Search for the cell housing the specified text and yield its [x, y] center coordinate. 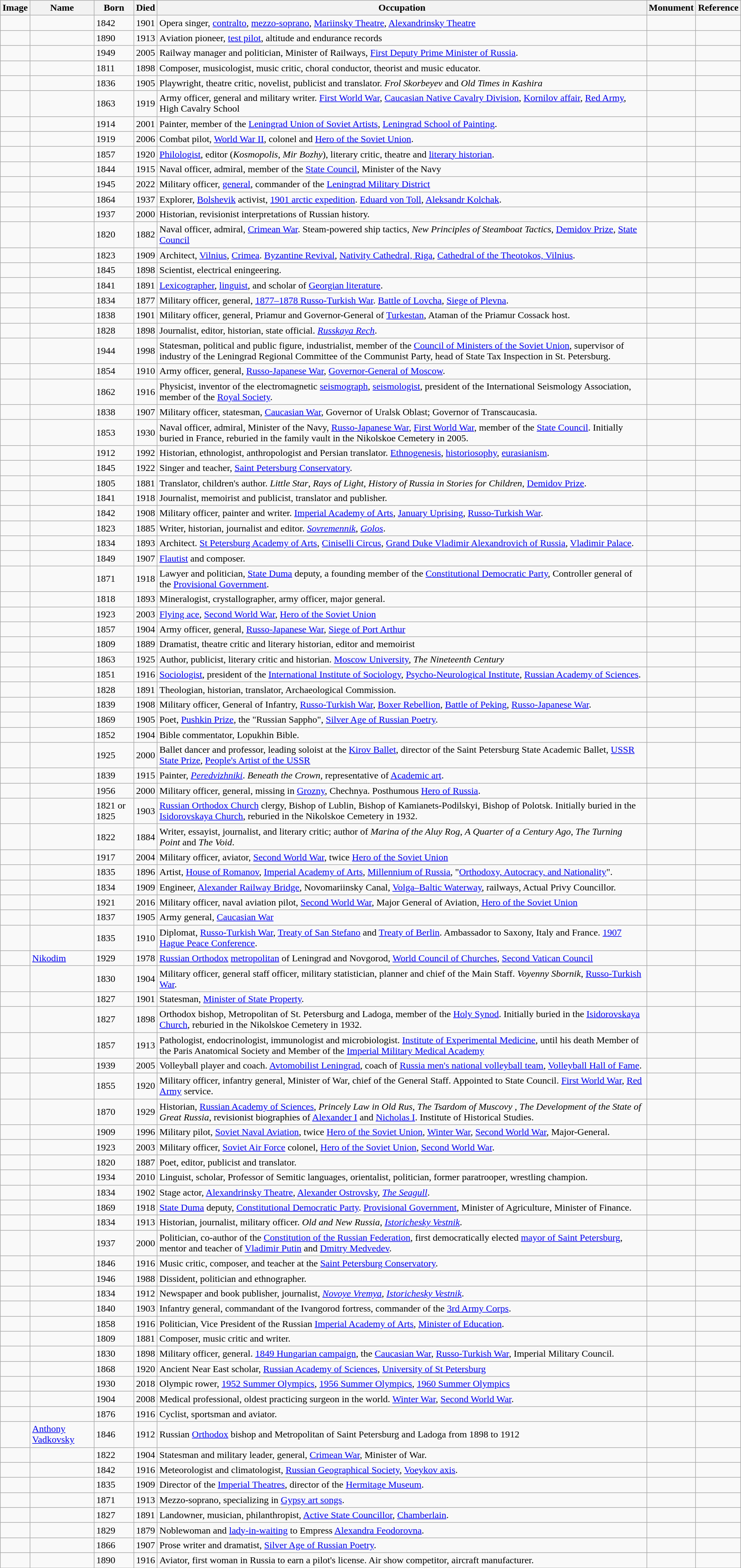
Army officer, general, Russo-Japanese War, Siege of Port Arthur [402, 629]
Dissident, politician and ethnographer. [402, 1278]
2022 [146, 184]
1992 [146, 453]
Railway manager and politician, Minister of Railways, First Deputy Prime Minister of Russia. [402, 53]
Military officer, general, missing in Grozny, Chechnya. Posthumous Hero of Russia. [402, 791]
Cyclist, sportsman and aviator. [402, 1414]
Writer, historian, journalist and editor. Sovremennik, Golos. [402, 528]
1870 [114, 1112]
Statesman, Minister of State Property. [402, 999]
Linguist, scholar, Professor of Semitic languages, orientalist, politician, former paratrooper, wrestling champion. [402, 1177]
Military officer, aviator, Second World War, twice Hero of the Soviet Union [402, 857]
Engineer, Alexander Railway Bridge, Novomariinsky Canal, Volga–Baltic Waterway, railways, Actual Privy Councillor. [402, 887]
1884 [146, 837]
Stage actor, Alexandrinsky Theatre, Alexander Ostrovsky, The Seagull. [402, 1192]
Scientist, electrical eningeering. [402, 270]
Anthony Vadkovsky [62, 1434]
1944 [114, 351]
2008 [146, 1399]
Opera singer, contralto, mezzo-soprano, Mariinsky Theatre, Alexandrinsky Theatre [402, 23]
Statesman and military leader, general, Crimean War, Minister of War. [402, 1455]
Reference [718, 8]
Russian Orthodox bishop and Metropolitan of Saint Petersburg and Ladoga from 1898 to 1912 [402, 1434]
1866 [114, 1545]
Sociologist, president of the International Institute of Sociology, Psycho-Neurological Institute, Russian Academy of Sciences. [402, 674]
Theologian, historian, translator, Archaeological Commission. [402, 689]
Newspaper and book publisher, journalist, Novoye Vremya, Istorichesky Vestnik. [402, 1293]
Military pilot, Soviet Naval Aviation, twice Hero of the Soviet Union, Winter War, Second World War, Major-General. [402, 1132]
Military officer, general, Priamur and Governor-General of Turkestan, Ataman of the Priamur Cossack host. [402, 315]
Born [114, 8]
Translator, children's author. Little Star, Rays of Light, History of Russia in Stories for Children, Demidov Prize. [402, 483]
Composer, musicologist, music critic, choral conductor, theorist and music educator. [402, 68]
Architect. St Petersburg Academy of Arts, Ciniselli Circus, Grand Duke Vladimir Alexandrovich of Russia, Vladimir Palace. [402, 543]
1864 [114, 199]
Military officer, general, 1877–1878 Russo-Turkish War. Battle of Lovcha, Siege of Plevna. [402, 300]
Playwright, theatre critic, novelist, publicist and translator. Frol Skorbeyev and Old Times in Kashira [402, 83]
Painter, member of the Leningrad Union of Soviet Artists, Leningrad School of Painting. [402, 124]
Volleyball player and coach. Avtomobilist Leningrad, coach of Russia men's national volleyball team, Volleyball Hall of Fame. [402, 1066]
2006 [146, 139]
Journalist, editor, historian, state official. Russkaya Rech. [402, 330]
Lexicographer, linguist, and scholar of Georgian literature. [402, 285]
Journalist, memoirist and publicist, translator and publisher. [402, 498]
1914 [114, 124]
1988 [146, 1278]
1821 or 1825 [114, 811]
Infantry general, commandant of the Ivangorod fortress, commander of the 3rd Army Corps. [402, 1308]
1829 [114, 1530]
2018 [146, 1384]
Singer and teacher, Saint Petersburg Conservatory. [402, 468]
1887 [146, 1162]
Philologist, editor (Kosmopolis, Mir Bozhy), literary critic, theatre and literary historian. [402, 154]
1945 [114, 184]
1949 [114, 53]
Died [146, 8]
1818 [114, 599]
1896 [146, 872]
1858 [114, 1324]
1837 [114, 917]
Military officer, Soviet Air Force colonel, Hero of the Soviet Union, Second World War. [402, 1147]
Flying ace, Second World War, Hero of the Soviet Union [402, 614]
1889 [146, 644]
1879 [146, 1530]
Naval officer, admiral, Crimean War. Steam-powered ship tactics, New Principles of Steamboat Tactics, Demidov Prize, State Council [402, 235]
1902 [146, 1192]
Army officer, general and military writer. First World War, Caucasian Native Cavalry Division, Kornilov affair, Red Army, High Cavalry School [402, 104]
Composer, music critic and writer. [402, 1339]
Military officer, infantry general, Minister of War, chief of the General Staff. Appointed to State Council. First World War, Red Army service. [402, 1086]
1862 [114, 392]
1885 [146, 528]
1868 [114, 1369]
Russian Orthodox metropolitan of Leningrad and Novgorod, World Council of Churches, Second Vatican Council [402, 958]
1854 [114, 371]
Military officer, painter and writer. Imperial Academy of Arts, January Uprising, Russo-Turkish War. [402, 513]
Monument [671, 8]
Nikodim [62, 958]
Historian, revisionist interpretations of Russian history. [402, 215]
Military officer, statesman, Caucasian War, Governor of Uralsk Oblast; Governor of Transcaucasia. [402, 412]
1851 [114, 674]
1917 [114, 857]
Prose writer and dramatist, Silver Age of Russian Poetry. [402, 1545]
Occupation [402, 8]
Military officer, general, commander of the Leningrad Military District [402, 184]
1996 [146, 1132]
Aviator, first woman in Russia to earn a pilot's license. Air show competitor, aircraft manufacturer. [402, 1560]
1877 [146, 300]
Mezzo-soprano, specializing in Gypsy art songs. [402, 1500]
2001 [146, 124]
Author, publicist, literary critic and historian. Moscow University, The Nineteenth Century [402, 659]
Military officer, naval aviation pilot, Second World War, Major General of Aviation, Hero of the Soviet Union [402, 902]
2016 [146, 902]
Diplomat, Russo-Turkish War, Treaty of San Stefano and Treaty of Berlin. Ambassador to Saxony, Italy and France. 1907 Hague Peace Conference. [402, 938]
1921 [114, 902]
1922 [146, 468]
1956 [114, 791]
Writer, essayist, journalist, and literary critic; author of Marina of the Aluy Rog, A Quarter of a Century Ago, The Turning Point and The Void. [402, 837]
Landowner, musician, philanthropist, Active State Councillor, Chamberlain. [402, 1515]
Lawyer and politician, State Duma deputy, a founding member of the Constitutional Democratic Party, Controller general of the Provisional Government. [402, 579]
2010 [146, 1177]
1855 [114, 1086]
Artist, House of Romanov, Imperial Academy of Arts, Millennium of Russia, "Orthodoxy, Autocracy, and Nationality". [402, 872]
Mineralogist, crystallographer, army officer, major general. [402, 599]
Poet, Pushkin Prize, the "Russian Sappho", Silver Age of Russian Poetry. [402, 719]
1852 [114, 735]
Flautist and composer. [402, 558]
Ancient Near East scholar, Russian Academy of Sciences, University of St Petersburg [402, 1369]
Military officer, General of Infantry, Russo-Turkish War, Boxer Rebellion, Battle of Peking, Russo-Japanese War. [402, 704]
Historian, journalist, military officer. Old and New Russia, Istorichesky Vestnik. [402, 1223]
Bible commentator, Lopukhin Bible. [402, 735]
Historian, ethnologist, anthropologist and Persian translator. Ethnogenesis, historiosophy, eurasianism. [402, 453]
1946 [114, 1278]
Name [62, 8]
Military officer, general. 1849 Hungarian campaign, the Caucasian War, Russo-Turkish War, Imperial Military Council. [402, 1354]
1836 [114, 83]
1939 [114, 1066]
1882 [146, 235]
Noblewoman and lady-in-waiting to Empress Alexandra Feodorovna. [402, 1530]
State Duma deputy, Constitutional Democratic Party. Provisional Government, Minister of Agriculture, Minister of Finance. [402, 1207]
Politician, Vice President of the Russian Imperial Academy of Arts, Minister of Education. [402, 1324]
1978 [146, 958]
1811 [114, 68]
1840 [114, 1308]
2004 [146, 857]
Combat pilot, World War II, colonel and Hero of the Soviet Union. [402, 139]
Music critic, composer, and teacher at the Saint Petersburg Conservatory. [402, 1263]
Meteorologist and climatologist, Russian Geographical Society, Voeykov axis. [402, 1470]
Painter, Peredvizhniki. Beneath the Crown, representative of Academic art. [402, 776]
Naval officer, admiral, member of the State Council, Minister of the Navy [402, 169]
1876 [114, 1414]
Olympic rower, 1952 Summer Olympics, 1956 Summer Olympics, 1960 Summer Olympics [402, 1384]
Poet, editor, publicist and translator. [402, 1162]
Architect, Vilnius, Crimea. Byzantine Revival, Nativity Cathedral, Riga, Cathedral of the Theotokos, Vilnius. [402, 255]
Director of the Imperial Theatres, director of the Hermitage Museum. [402, 1485]
Medical professional, oldest practicing surgeon in the world. Winter War, Second World War. [402, 1399]
Аviation pioneer, test pilot, altitude and endurance records [402, 38]
Explorer, Bolshevik activist, 1901 arctic expedition. Eduard von Toll, Aleksandr Kolchak. [402, 199]
Army general, Caucasian War [402, 917]
1998 [146, 351]
1805 [114, 483]
Military officer, general staff officer, military statistician, planner and chief of the Main Staff. Voyenny Sbornik, Russo-Turkish War. [402, 978]
Image [15, 8]
1853 [114, 432]
1849 [114, 558]
1934 [114, 1177]
Dramatist, theatre critic and literary historian, editor and memoirist [402, 644]
1844 [114, 169]
Army officer, general, Russo-Japanese War, Governor-General of Moscow. [402, 371]
